Identify which cell holds the provided text, then report its (X, Y) central coordinate. 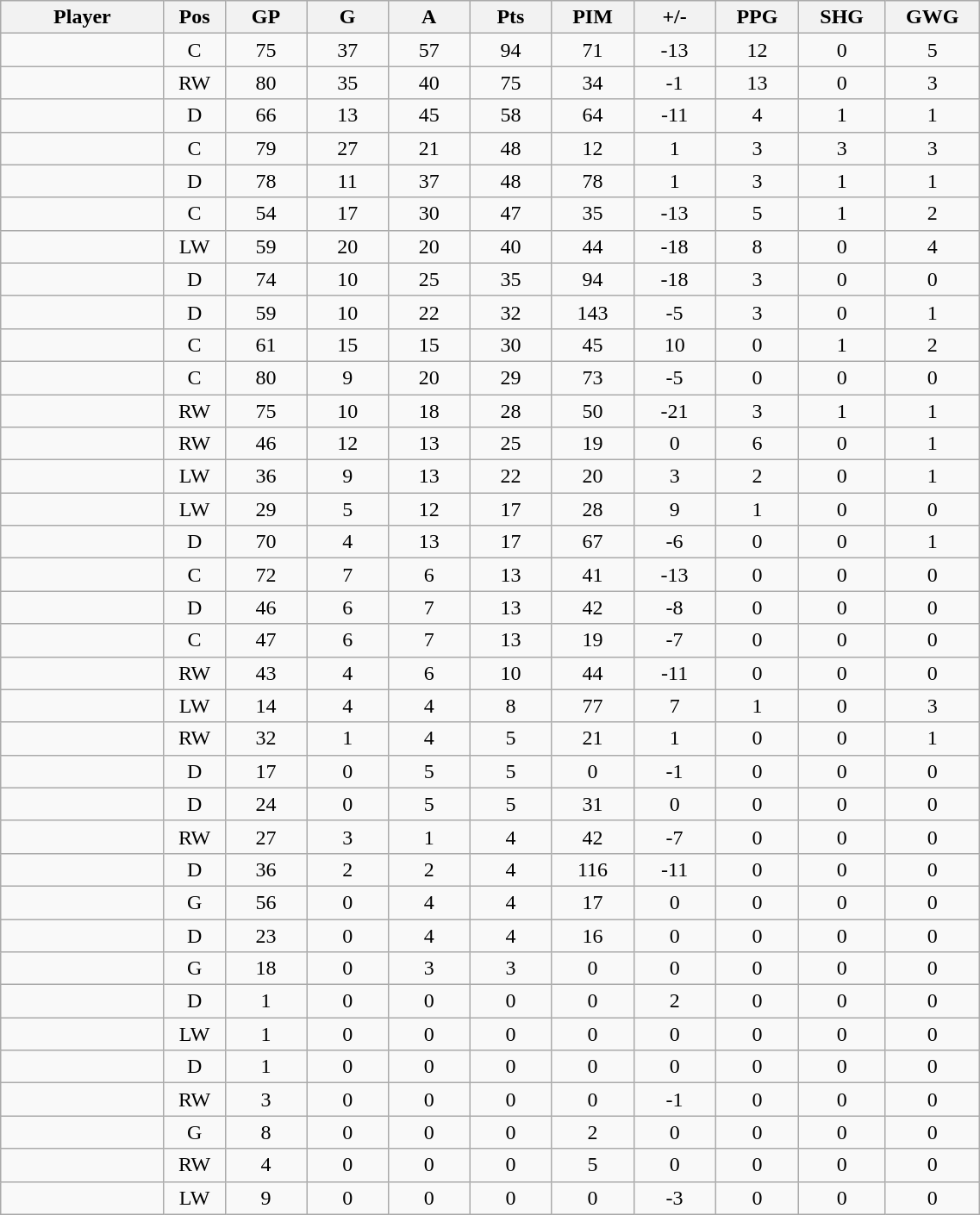
Pts (510, 17)
73 (593, 377)
23 (265, 935)
PPG (757, 17)
GP (265, 17)
58 (510, 115)
11 (348, 181)
PIM (593, 17)
GWG (932, 17)
57 (429, 50)
54 (265, 214)
41 (593, 575)
24 (265, 804)
143 (593, 312)
70 (265, 542)
71 (593, 50)
56 (265, 902)
SHG (842, 17)
50 (593, 411)
-3 (674, 1198)
-8 (674, 607)
116 (593, 869)
A (429, 17)
-21 (674, 411)
43 (265, 673)
79 (265, 148)
+/- (674, 17)
64 (593, 115)
72 (265, 575)
16 (593, 935)
66 (265, 115)
-6 (674, 542)
Pos (195, 17)
14 (265, 706)
34 (593, 83)
31 (593, 804)
77 (593, 706)
74 (265, 279)
61 (265, 345)
Player (83, 17)
67 (593, 542)
